Identify which cell holds the provided text, then report its (X, Y) central coordinate. 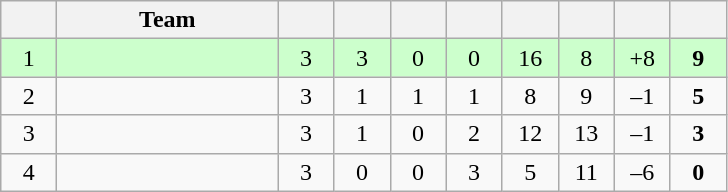
–6 (642, 172)
4 (29, 172)
16 (530, 58)
13 (586, 134)
11 (586, 172)
Team (168, 20)
12 (530, 134)
+8 (642, 58)
